Determine the (X, Y) coordinate at the center of the cell enclosing the given text.  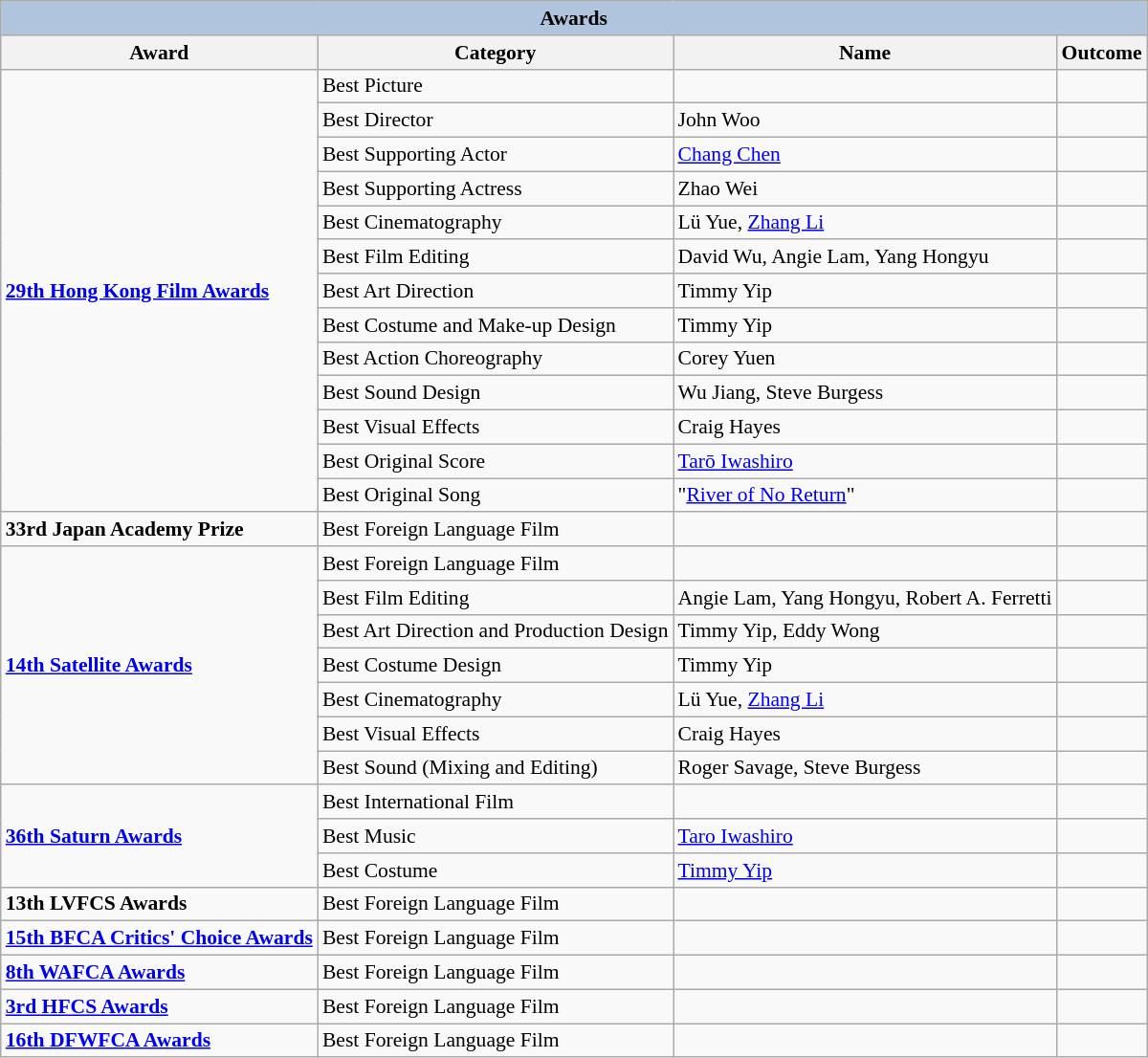
Taro Iwashiro (865, 836)
Corey Yuen (865, 359)
Best Costume and Make-up Design (496, 325)
Best Supporting Actress (496, 188)
8th WAFCA Awards (159, 973)
15th BFCA Critics' Choice Awards (159, 938)
David Wu, Angie Lam, Yang Hongyu (865, 257)
John Woo (865, 121)
Best Art Direction and Production Design (496, 631)
16th DFWFCA Awards (159, 1041)
Zhao Wei (865, 188)
29th Hong Kong Film Awards (159, 291)
Best Costume Design (496, 666)
Category (496, 53)
14th Satellite Awards (159, 666)
Roger Savage, Steve Burgess (865, 768)
Best Art Direction (496, 291)
Best Picture (496, 86)
Best Costume (496, 871)
Tarō Iwashiro (865, 461)
Best International Film (496, 803)
Name (865, 53)
Angie Lam, Yang Hongyu, Robert A. Ferretti (865, 598)
Best Music (496, 836)
36th Saturn Awards (159, 836)
Best Sound Design (496, 393)
Best Sound (Mixing and Editing) (496, 768)
Outcome (1102, 53)
3rd HFCS Awards (159, 1006)
Best Action Choreography (496, 359)
Award (159, 53)
Best Original Song (496, 496)
Chang Chen (865, 155)
Timmy Yip, Eddy Wong (865, 631)
Wu Jiang, Steve Burgess (865, 393)
"River of No Return" (865, 496)
Best Original Score (496, 461)
Best Director (496, 121)
Awards (574, 18)
33rd Japan Academy Prize (159, 530)
Best Supporting Actor (496, 155)
13th LVFCS Awards (159, 904)
